Identify which cell holds the provided text, then report its [X, Y] central coordinate. 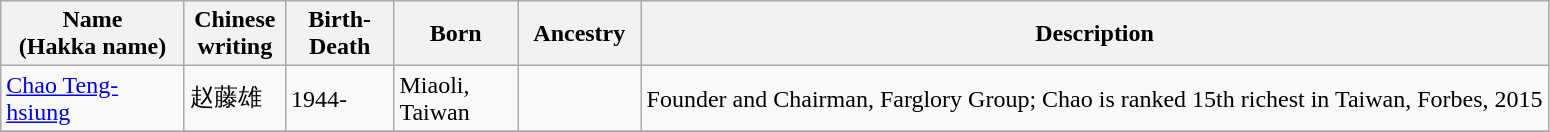
赵藤雄 [234, 98]
Chao Teng-hsiung [93, 98]
Born [456, 34]
Ancestry [580, 34]
Chinese writing [234, 34]
Founder and Chairman, Farglory Group; Chao is ranked 15th richest in Taiwan, Forbes, 2015 [1094, 98]
Name(Hakka name) [93, 34]
1944- [340, 98]
Description [1094, 34]
Birth-Death [340, 34]
Miaoli, Taiwan [456, 98]
